Provide the [X, Y] coordinate of the cell's center where the given text is located.  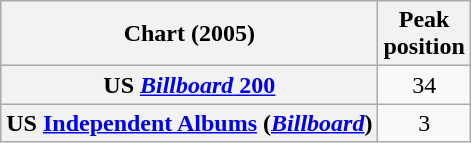
US Independent Albums (Billboard) [190, 123]
Chart (2005) [190, 34]
US Billboard 200 [190, 85]
34 [424, 85]
3 [424, 123]
Peakposition [424, 34]
